Return [X, Y] of the center of cell containing provided text 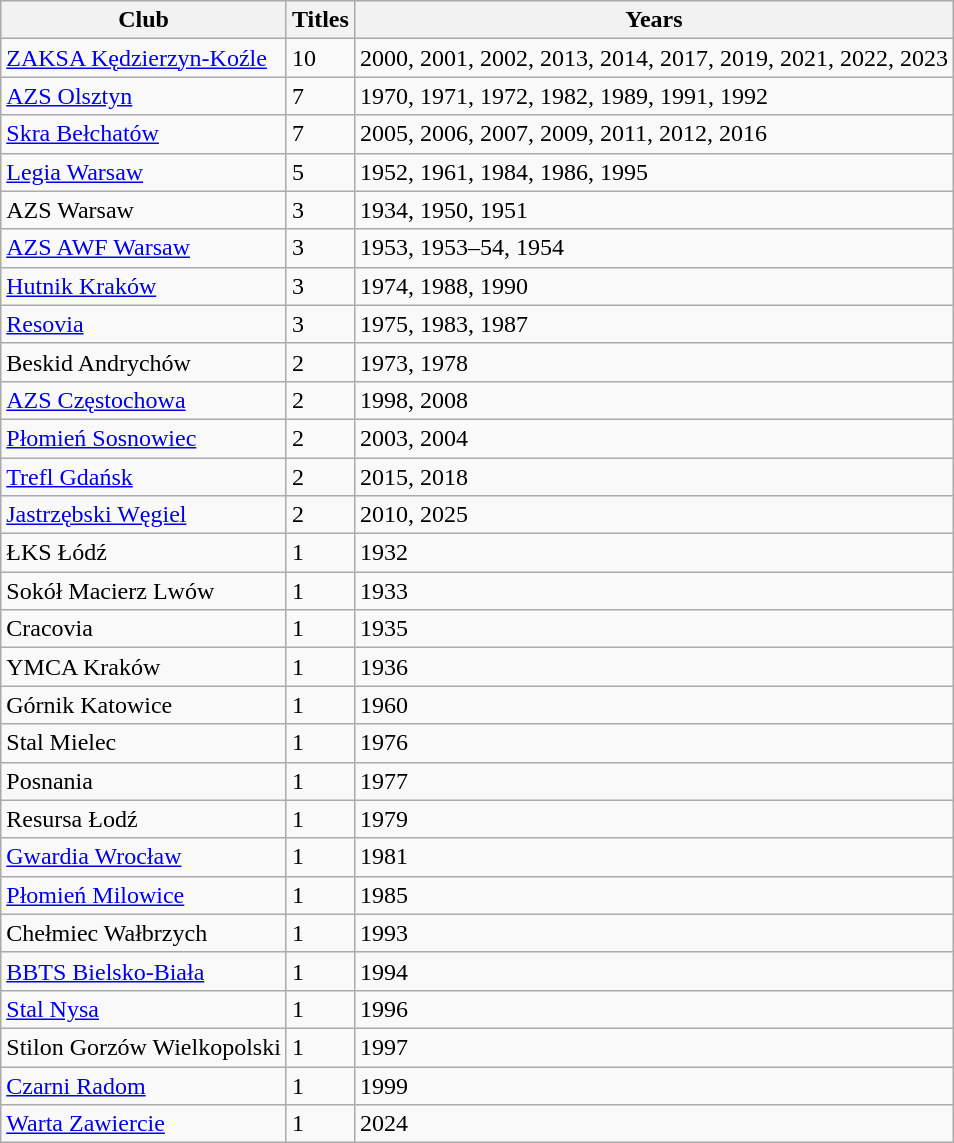
5 [320, 172]
1975, 1983, 1987 [654, 324]
Skra Bełchatów [144, 134]
Resovia [144, 324]
Trefl Gdańsk [144, 477]
1935 [654, 629]
Stal Nysa [144, 1009]
BBTS Bielsko-Biała [144, 971]
1977 [654, 781]
2003, 2004 [654, 438]
2000, 2001, 2002, 2013, 2014, 2017, 2019, 2021, 2022, 2023 [654, 58]
1934, 1950, 1951 [654, 210]
AZS Częstochowa [144, 400]
2005, 2006, 2007, 2009, 2011, 2012, 2016 [654, 134]
AZS AWF Warsaw [144, 248]
1979 [654, 819]
1960 [654, 705]
1993 [654, 933]
Cracovia [144, 629]
2024 [654, 1124]
Górnik Katowice [144, 705]
Jastrzębski Węgiel [144, 515]
AZS Olsztyn [144, 96]
1933 [654, 591]
ŁKS Łódź [144, 553]
Gwardia Wrocław [144, 857]
1994 [654, 971]
YMCA Kraków [144, 667]
ZAKSA Kędzierzyn-Koźle [144, 58]
1936 [654, 667]
1996 [654, 1009]
Titles [320, 20]
Warta Zawiercie [144, 1124]
Years [654, 20]
1973, 1978 [654, 362]
1932 [654, 553]
1999 [654, 1085]
Resursa Łodź [144, 819]
Legia Warsaw [144, 172]
1974, 1988, 1990 [654, 286]
10 [320, 58]
Club [144, 20]
2010, 2025 [654, 515]
Hutnik Kraków [144, 286]
1970, 1971, 1972, 1982, 1989, 1991, 1992 [654, 96]
Stilon Gorzów Wielkopolski [144, 1047]
1985 [654, 895]
Stal Mielec [144, 743]
2015, 2018 [654, 477]
1976 [654, 743]
1981 [654, 857]
Płomień Milowice [144, 895]
AZS Warsaw [144, 210]
1953, 1953–54, 1954 [654, 248]
1952, 1961, 1984, 1986, 1995 [654, 172]
Czarni Radom [144, 1085]
1998, 2008 [654, 400]
Beskid Andrychów [144, 362]
Sokół Macierz Lwów [144, 591]
Płomień Sosnowiec [144, 438]
1997 [654, 1047]
Posnania [144, 781]
Chełmiec Wałbrzych [144, 933]
